Capture the cell that displays the provided text and extract its [X, Y] central coordinate. 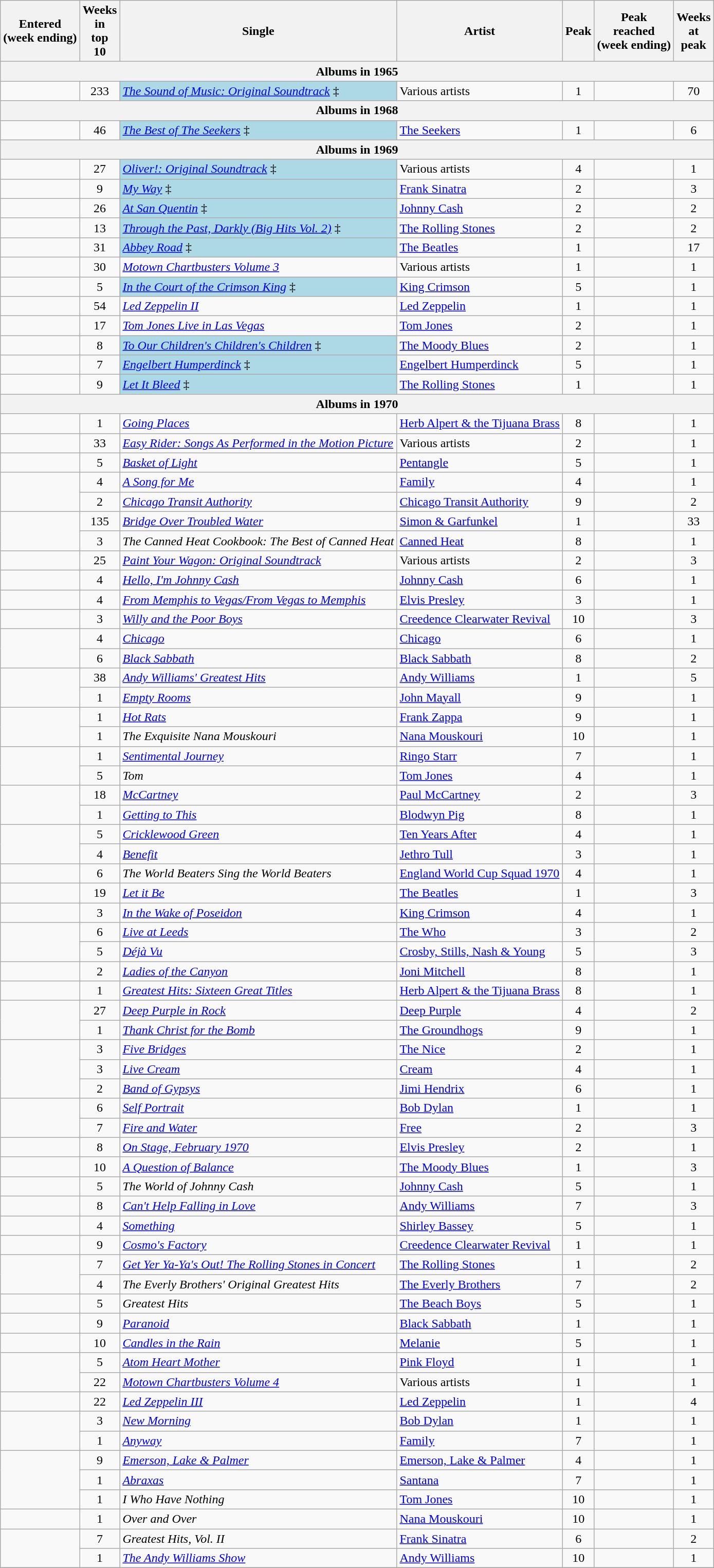
Get Yer Ya-Ya's Out! The Rolling Stones in Concert [258, 1265]
Ringo Starr [480, 756]
Free [480, 1128]
The World of Johnny Cash [258, 1186]
Jethro Tull [480, 854]
From Memphis to Vegas/From Vegas to Memphis [258, 600]
The Best of The Seekers ‡ [258, 130]
In the Court of the Crimson King ‡ [258, 286]
The Sound of Music: Original Soundtrack ‡ [258, 91]
Engelbert Humperdinck ‡ [258, 365]
Albums in 1965 [357, 71]
Hello, I'm Johnny Cash [258, 580]
Simon & Garfunkel [480, 521]
Joni Mitchell [480, 971]
New Morning [258, 1421]
Led Zeppelin II [258, 306]
Frank Zappa [480, 717]
The Exquisite Nana Mouskouri [258, 736]
233 [100, 91]
The Groundhogs [480, 1030]
To Our Children's Children's Children ‡ [258, 345]
18 [100, 795]
The World Beaters Sing the World Beaters [258, 873]
25 [100, 560]
13 [100, 228]
Anyway [258, 1441]
Peakreached (week ending) [634, 31]
Five Bridges [258, 1049]
Candles in the Rain [258, 1343]
70 [693, 91]
Shirley Bassey [480, 1226]
The Everly Brothers' Original Greatest Hits [258, 1284]
Sentimental Journey [258, 756]
The Seekers [480, 130]
Something [258, 1226]
I Who Have Nothing [258, 1499]
Through the Past, Darkly (Big Hits Vol. 2) ‡ [258, 228]
Engelbert Humperdinck [480, 365]
Artist [480, 31]
Entered (week ending) [40, 31]
Canned Heat [480, 541]
Albums in 1969 [357, 150]
Empty Rooms [258, 697]
Paranoid [258, 1323]
Albums in 1970 [357, 404]
Blodwyn Pig [480, 815]
Tom [258, 776]
Cream [480, 1069]
Bridge Over Troubled Water [258, 521]
Peak [578, 31]
Jimi Hendrix [480, 1089]
Let it Be [258, 893]
England World Cup Squad 1970 [480, 873]
Oliver!: Original Soundtrack ‡ [258, 169]
Led Zeppelin III [258, 1401]
Santana [480, 1480]
Fire and Water [258, 1128]
46 [100, 130]
In the Wake of Poseidon [258, 912]
Pink Floyd [480, 1362]
Albums in 1968 [357, 110]
38 [100, 678]
Getting to This [258, 815]
Weeksatpeak [693, 31]
Basket of Light [258, 463]
Live Cream [258, 1069]
The Andy Williams Show [258, 1558]
Easy Rider: Songs As Performed in the Motion Picture [258, 443]
Benefit [258, 854]
Atom Heart Mother [258, 1362]
Abbey Road ‡ [258, 247]
The Everly Brothers [480, 1284]
Crosby, Stills, Nash & Young [480, 952]
Band of Gypsys [258, 1089]
Cosmo's Factory [258, 1245]
Going Places [258, 423]
Over and Over [258, 1519]
31 [100, 247]
At San Quentin ‡ [258, 208]
Thank Christ for the Bomb [258, 1030]
Tom Jones Live in Las Vegas [258, 326]
Ten Years After [480, 834]
Willy and the Poor Boys [258, 619]
Abraxas [258, 1480]
Let It Bleed ‡ [258, 384]
Deep Purple in Rock [258, 1010]
Paul McCartney [480, 795]
Self Portrait [258, 1108]
The Canned Heat Cookbook: The Best of Canned Heat [258, 541]
Melanie [480, 1343]
Andy Williams' Greatest Hits [258, 678]
My Way ‡ [258, 189]
The Beach Boys [480, 1304]
A Song for Me [258, 482]
The Who [480, 932]
Live at Leeds [258, 932]
The Nice [480, 1049]
Déjà Vu [258, 952]
On Stage, February 1970 [258, 1147]
135 [100, 521]
Single [258, 31]
Hot Rats [258, 717]
Motown Chartbusters Volume 3 [258, 267]
John Mayall [480, 697]
Can't Help Falling in Love [258, 1206]
30 [100, 267]
Pentangle [480, 463]
Paint Your Wagon: Original Soundtrack [258, 560]
Weeksintop10 [100, 31]
19 [100, 893]
Deep Purple [480, 1010]
26 [100, 208]
McCartney [258, 795]
Greatest Hits, Vol. II [258, 1538]
Cricklewood Green [258, 834]
Greatest Hits: Sixteen Great Titles [258, 991]
A Question of Balance [258, 1167]
Ladies of the Canyon [258, 971]
Greatest Hits [258, 1304]
Motown Chartbusters Volume 4 [258, 1382]
54 [100, 306]
